Scan for the cell matching the given text and deliver its (X, Y) coordinate at center. 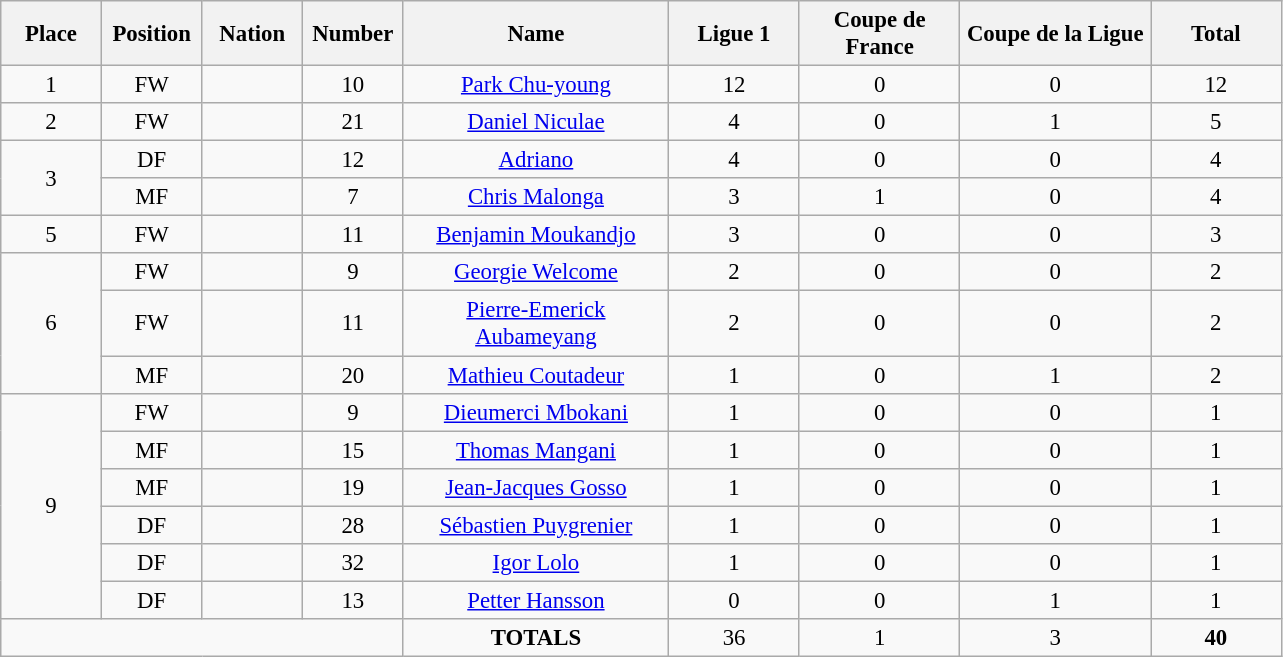
10 (354, 85)
Total (1216, 34)
Sébastien Puygrenier (536, 525)
20 (354, 375)
Pierre-Emerick Aubameyang (536, 324)
Position (152, 34)
21 (354, 122)
Georgie Welcome (536, 273)
40 (1216, 638)
Igor Lolo (536, 563)
Dieumerci Mbokani (536, 412)
TOTALS (536, 638)
6 (52, 324)
19 (354, 487)
Chris Malonga (536, 197)
Petter Hansson (536, 600)
Daniel Niculae (536, 122)
36 (734, 638)
Place (52, 34)
13 (354, 600)
Ligue 1 (734, 34)
15 (354, 450)
Nation (252, 34)
Park Chu-young (536, 85)
Name (536, 34)
Coupe de France (880, 34)
32 (354, 563)
7 (354, 197)
Jean-Jacques Gosso (536, 487)
Benjamin Moukandjo (536, 235)
Coupe de la Ligue (1056, 34)
Mathieu Coutadeur (536, 375)
Adriano (536, 160)
Number (354, 34)
Thomas Mangani (536, 450)
28 (354, 525)
